For the text-containing cell, return its midpoint in (x, y) coordinate format. 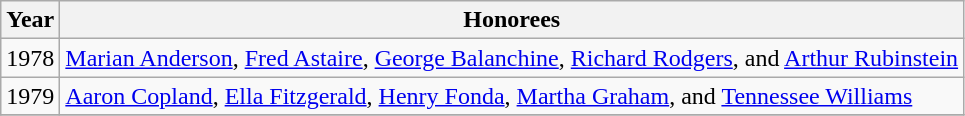
Marian Anderson, Fred Astaire, George Balanchine, Richard Rodgers, and Arthur Rubinstein (512, 58)
Honorees (512, 20)
Year (30, 20)
1979 (30, 96)
Aaron Copland, Ella Fitzgerald, Henry Fonda, Martha Graham, and Tennessee Williams (512, 96)
1978 (30, 58)
